Find where the given text appears and provide that cell's center as (X, Y) coordinate. 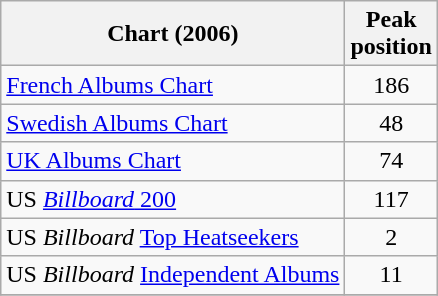
Peakposition (391, 34)
11 (391, 275)
2 (391, 237)
US Billboard Top Heatseekers (173, 237)
US Billboard 200 (173, 199)
117 (391, 199)
48 (391, 123)
UK Albums Chart (173, 161)
French Albums Chart (173, 85)
74 (391, 161)
US Billboard Independent Albums (173, 275)
186 (391, 85)
Chart (2006) (173, 34)
Swedish Albums Chart (173, 123)
